Capture the cell that displays the provided text and extract its [x, y] central coordinate. 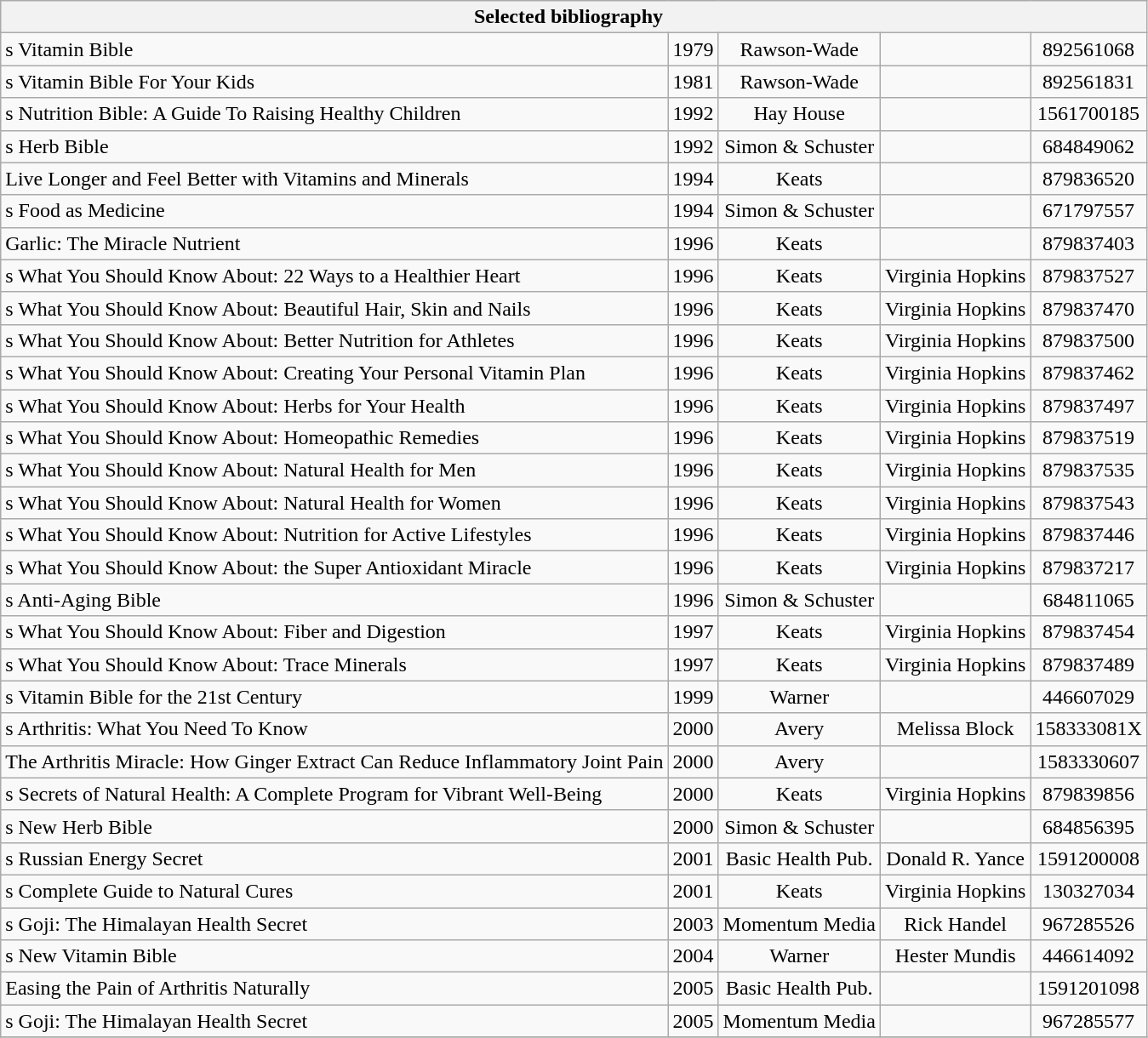
879837519 [1088, 438]
1561700185 [1088, 114]
s Nutrition Bible: A Guide To Raising Healthy Children [334, 114]
879837446 [1088, 535]
s What You Should Know About: Creating Your Personal Vitamin Plan [334, 373]
879837535 [1088, 471]
s New Herb Bible [334, 826]
879837543 [1088, 503]
Garlic: The Miracle Nutrient [334, 243]
s What You Should Know About: Nutrition for Active Lifestyles [334, 535]
s Herb Bible [334, 146]
s What You Should Know About: Natural Health for Women [334, 503]
Hay House [799, 114]
879837500 [1088, 340]
s New Vitamin Bible [334, 956]
1591201098 [1088, 989]
s Secrets of Natural Health: A Complete Program for Vibrant Well-Being [334, 794]
684849062 [1088, 146]
892561831 [1088, 82]
879839856 [1088, 794]
s Complete Guide to Natural Cures [334, 891]
Selected bibliography [574, 17]
879837497 [1088, 406]
s What You Should Know About: Herbs for Your Health [334, 406]
1583330607 [1088, 761]
Rick Handel [955, 923]
879836520 [1088, 179]
446607029 [1088, 697]
Hester Mundis [955, 956]
2003 [693, 923]
684811065 [1088, 600]
879837217 [1088, 567]
s What You Should Know About: Fiber and Digestion [334, 632]
967285526 [1088, 923]
s What You Should Know About: Homeopathic Remedies [334, 438]
446614092 [1088, 956]
879837470 [1088, 308]
967285577 [1088, 1021]
Live Longer and Feel Better with Vitamins and Minerals [334, 179]
s What You Should Know About: Trace Minerals [334, 664]
879837403 [1088, 243]
879837527 [1088, 276]
s What You Should Know About: Natural Health for Men [334, 471]
s Vitamin Bible For Your Kids [334, 82]
1979 [693, 49]
879837489 [1088, 664]
Donald R. Yance [955, 858]
671797557 [1088, 211]
1591200008 [1088, 858]
s Food as Medicine [334, 211]
158333081X [1088, 729]
s Russian Energy Secret [334, 858]
1981 [693, 82]
s What You Should Know About: the Super Antioxidant Miracle [334, 567]
s What You Should Know About: 22 Ways to a Healthier Heart [334, 276]
s Anti-Aging Bible [334, 600]
s Vitamin Bible [334, 49]
Melissa Block [955, 729]
2004 [693, 956]
879837462 [1088, 373]
892561068 [1088, 49]
Easing the Pain of Arthritis Naturally [334, 989]
The Arthritis Miracle: How Ginger Extract Can Reduce Inflammatory Joint Pain [334, 761]
684856395 [1088, 826]
s Vitamin Bible for the 21st Century [334, 697]
s What You Should Know About: Beautiful Hair, Skin and Nails [334, 308]
130327034 [1088, 891]
879837454 [1088, 632]
1999 [693, 697]
s What You Should Know About: Better Nutrition for Athletes [334, 340]
s Arthritis: What You Need To Know [334, 729]
